From the cell containing the given text, extract its center point as [x, y] coordinate. 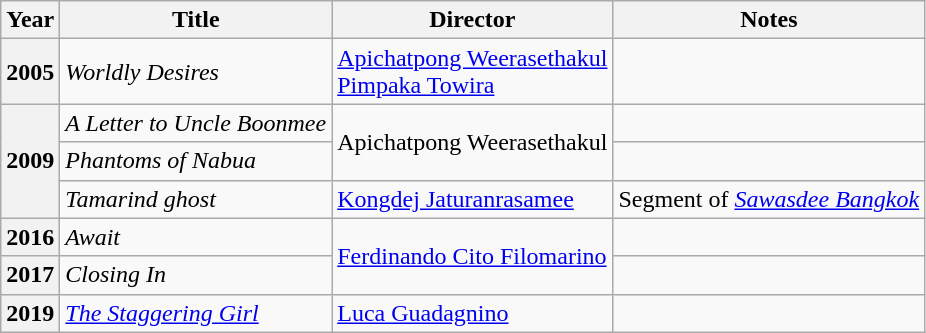
Director [472, 20]
Await [196, 237]
A Letter to Uncle Boonmee [196, 123]
Tamarind ghost [196, 199]
2005 [30, 72]
Apichatpong Weerasethakul [472, 142]
2019 [30, 313]
Luca Guadagnino [472, 313]
Year [30, 20]
2017 [30, 275]
Ferdinando Cito Filomarino [472, 256]
Apichatpong WeerasethakulPimpaka Towira [472, 72]
Notes [769, 20]
The Staggering Girl [196, 313]
Title [196, 20]
Worldly Desires [196, 72]
2016 [30, 237]
2009 [30, 161]
Segment of Sawasdee Bangkok [769, 199]
Kongdej Jaturanrasamee [472, 199]
Closing In [196, 275]
Phantoms of Nabua [196, 161]
